Detect which cell encompasses the target text, then output its (X, Y) center coordinate. 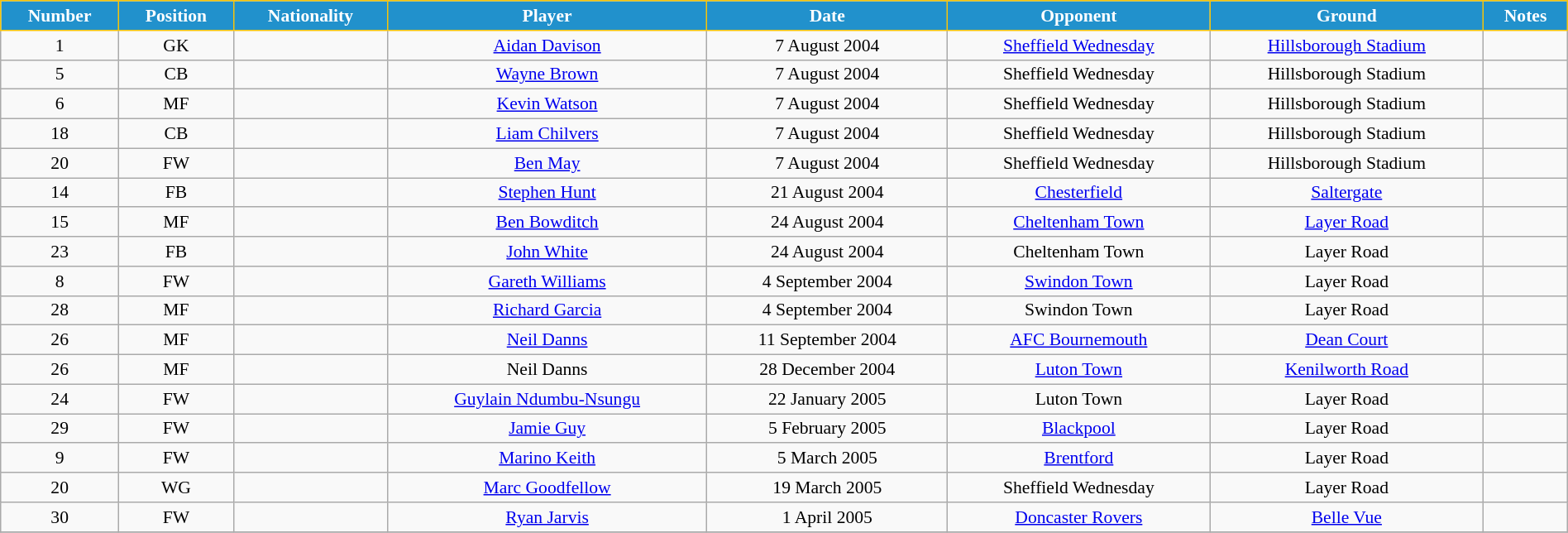
Number (60, 16)
Belle Vue (1346, 517)
30 (60, 517)
15 (60, 223)
Kenilworth Road (1346, 370)
WG (177, 487)
Nationality (310, 16)
29 (60, 429)
Position (177, 16)
23 (60, 252)
AFC Bournemouth (1078, 340)
Kevin Watson (547, 104)
Saltergate (1346, 193)
Aidan Davison (547, 46)
Chesterfield (1078, 193)
28 December 2004 (827, 370)
Stephen Hunt (547, 193)
6 (60, 104)
Brentford (1078, 459)
Jamie Guy (547, 429)
22 January 2005 (827, 399)
11 September 2004 (827, 340)
5 March 2005 (827, 459)
1 April 2005 (827, 517)
Ground (1346, 16)
Notes (1525, 16)
John White (547, 252)
Opponent (1078, 16)
8 (60, 281)
28 (60, 310)
Richard Garcia (547, 310)
5 (60, 74)
9 (60, 459)
Dean Court (1346, 340)
Ben Bowditch (547, 223)
14 (60, 193)
Date (827, 16)
GK (177, 46)
Doncaster Rovers (1078, 517)
5 February 2005 (827, 429)
Player (547, 16)
Ben May (547, 163)
Marino Keith (547, 459)
Guylain Ndumbu-Nsungu (547, 399)
24 (60, 399)
Liam Chilvers (547, 134)
Gareth Williams (547, 281)
Marc Goodfellow (547, 487)
Ryan Jarvis (547, 517)
19 March 2005 (827, 487)
Wayne Brown (547, 74)
1 (60, 46)
Blackpool (1078, 429)
18 (60, 134)
21 August 2004 (827, 193)
